Determine the (x, y) coordinate at the center of the cell enclosing the given text.  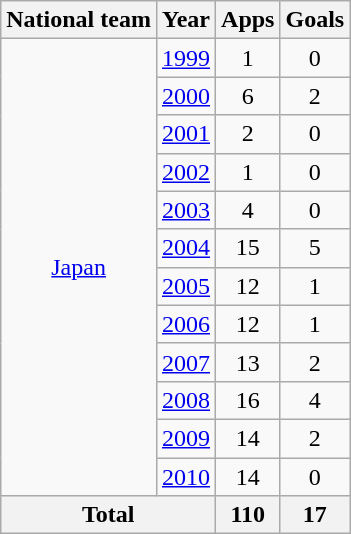
2002 (186, 172)
2008 (186, 400)
Year (186, 20)
6 (248, 96)
2009 (186, 438)
2004 (186, 248)
15 (248, 248)
2010 (186, 477)
17 (315, 515)
Apps (248, 20)
2001 (186, 134)
2000 (186, 96)
2006 (186, 324)
5 (315, 248)
1999 (186, 58)
2005 (186, 286)
16 (248, 400)
National team (79, 20)
Japan (79, 268)
13 (248, 362)
Total (108, 515)
2007 (186, 362)
110 (248, 515)
2003 (186, 210)
Goals (315, 20)
